Provide the (x, y) coordinate of the cell's center where the given text is located.  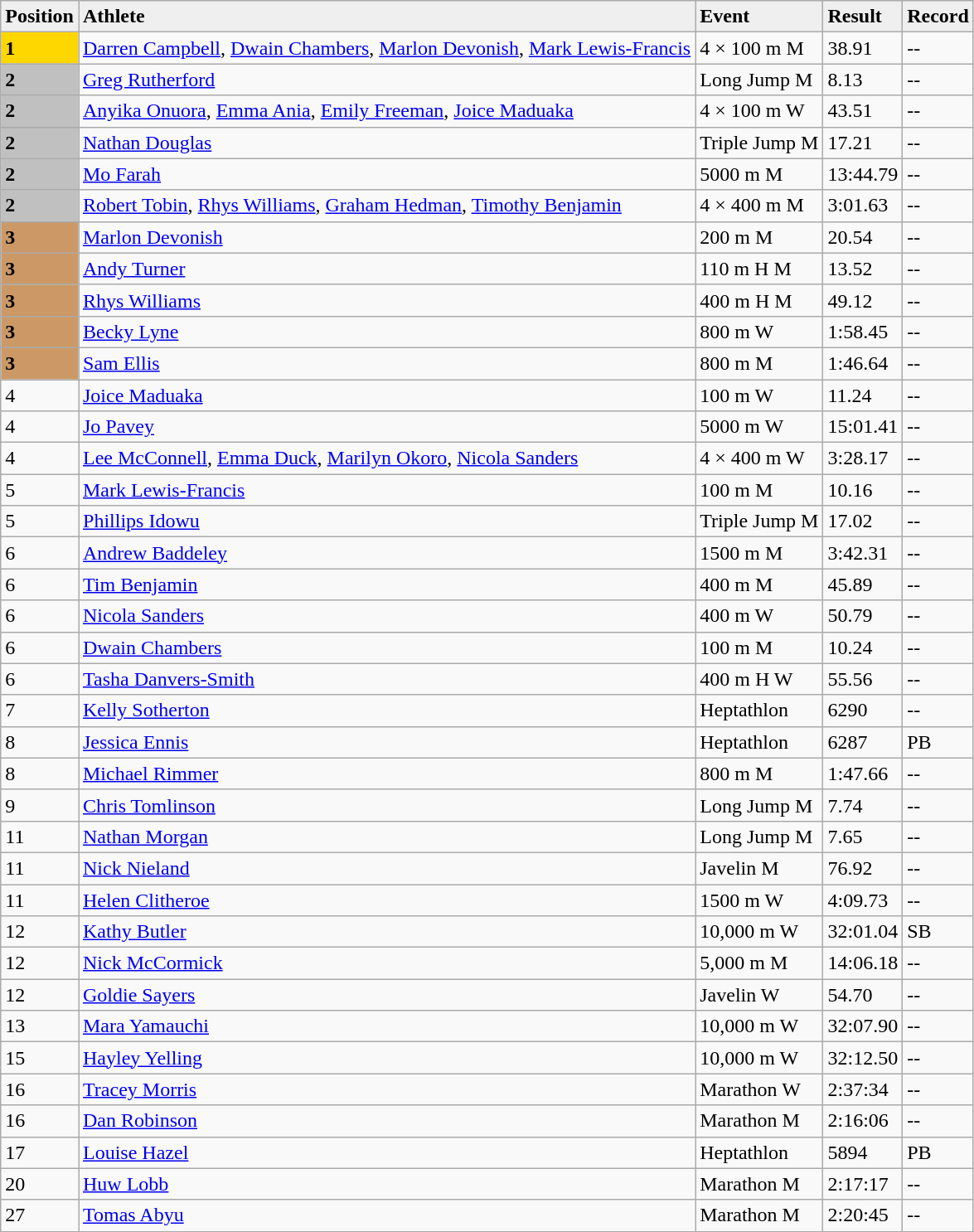
Mara Yamauchi (386, 1026)
7.65 (863, 837)
17.02 (863, 521)
13:44.79 (863, 174)
4 × 100 m M (759, 48)
Nicola Sanders (386, 616)
400 m H W (759, 679)
Goldie Sayers (386, 995)
Anyika Onuora, Emma Ania, Emily Freeman, Joice Maduaka (386, 111)
Jessica Ennis (386, 742)
Tasha Danvers-Smith (386, 679)
Tracey Morris (386, 1089)
Dan Robinson (386, 1121)
Nick McCormick (386, 963)
Kelly Sotherton (386, 711)
1:46.64 (863, 363)
32:07.90 (863, 1026)
32:12.50 (863, 1058)
Athlete (386, 17)
Javelin M (759, 868)
110 m H M (759, 269)
7 (40, 711)
Michael Rimmer (386, 774)
10.24 (863, 648)
Greg Rutherford (386, 80)
4:09.73 (863, 900)
Andy Turner (386, 269)
1500 m M (759, 553)
Record (938, 17)
Marathon W (759, 1089)
Result (863, 17)
6290 (863, 711)
4 × 400 m M (759, 206)
Helen Clitheroe (386, 900)
Joice Maduaka (386, 395)
Tomas Abyu (386, 1215)
6287 (863, 742)
100 m W (759, 395)
76.92 (863, 868)
17.21 (863, 143)
1 (40, 48)
Marlon Devonish (386, 237)
45.89 (863, 584)
54.70 (863, 995)
38.91 (863, 48)
Becky Lyne (386, 332)
20 (40, 1184)
4 × 100 m W (759, 111)
Mo Farah (386, 174)
15:01.41 (863, 427)
Javelin W (759, 995)
17 (40, 1152)
200 m M (759, 237)
Hayley Yelling (386, 1058)
43.51 (863, 111)
3:28.17 (863, 458)
Event (759, 17)
Nathan Morgan (386, 837)
Dwain Chambers (386, 648)
5,000 m M (759, 963)
49.12 (863, 300)
Robert Tobin, Rhys Williams, Graham Hedman, Timothy Benjamin (386, 206)
20.54 (863, 237)
3:42.31 (863, 553)
Nick Nieland (386, 868)
14:06.18 (863, 963)
5894 (863, 1152)
Position (40, 17)
Sam Ellis (386, 363)
400 m W (759, 616)
Huw Lobb (386, 1184)
1500 m W (759, 900)
2:17:17 (863, 1184)
Andrew Baddeley (386, 553)
Kathy Butler (386, 932)
Nathan Douglas (386, 143)
800 m W (759, 332)
8.13 (863, 80)
400 m H M (759, 300)
Rhys Williams (386, 300)
15 (40, 1058)
Tim Benjamin (386, 584)
4 × 400 m W (759, 458)
2:16:06 (863, 1121)
7.74 (863, 805)
11.24 (863, 395)
2:37:34 (863, 1089)
Darren Campbell, Dwain Chambers, Marlon Devonish, Mark Lewis-Francis (386, 48)
2:20:45 (863, 1215)
13.52 (863, 269)
55.56 (863, 679)
13 (40, 1026)
50.79 (863, 616)
32:01.04 (863, 932)
3:01.63 (863, 206)
Mark Lewis-Francis (386, 490)
Phillips Idowu (386, 521)
SB (938, 932)
10.16 (863, 490)
Louise Hazel (386, 1152)
5000 m M (759, 174)
Jo Pavey (386, 427)
Chris Tomlinson (386, 805)
400 m M (759, 584)
Lee McConnell, Emma Duck, Marilyn Okoro, Nicola Sanders (386, 458)
9 (40, 805)
5000 m W (759, 427)
27 (40, 1215)
1:47.66 (863, 774)
1:58.45 (863, 332)
